Determine the [x, y] coordinate at the center of the cell enclosing the given text.  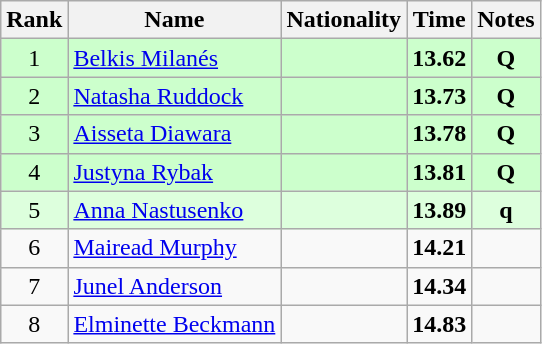
2 [34, 96]
Elminette Beckmann [174, 324]
Natasha Ruddock [174, 96]
Justyna Rybak [174, 172]
3 [34, 134]
13.73 [440, 96]
14.21 [440, 248]
4 [34, 172]
5 [34, 210]
Anna Nastusenko [174, 210]
Aisseta Diawara [174, 134]
Junel Anderson [174, 286]
Notes [506, 20]
14.34 [440, 286]
6 [34, 248]
13.81 [440, 172]
q [506, 210]
1 [34, 58]
13.78 [440, 134]
14.83 [440, 324]
13.89 [440, 210]
Rank [34, 20]
13.62 [440, 58]
8 [34, 324]
Name [174, 20]
Mairead Murphy [174, 248]
Nationality [344, 20]
Time [440, 20]
Belkis Milanés [174, 58]
7 [34, 286]
